Search for the cell housing the specified text and yield its (x, y) center coordinate. 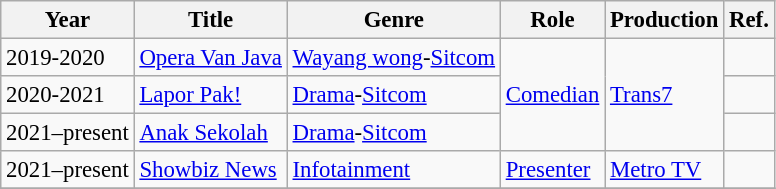
Opera Van Java (210, 58)
Metro TV (664, 170)
Showbiz News (210, 170)
2020-2021 (68, 95)
Year (68, 20)
2019-2020 (68, 58)
Title (210, 20)
Presenter (552, 170)
Role (552, 20)
Infotainment (394, 170)
Trans7 (664, 96)
Ref. (749, 20)
Wayang wong-Sitcom (394, 58)
Genre (394, 20)
Anak Sekolah (210, 133)
Lapor Pak! (210, 95)
Comedian (552, 96)
Production (664, 20)
